Identify which cell holds the provided text, then report its (X, Y) central coordinate. 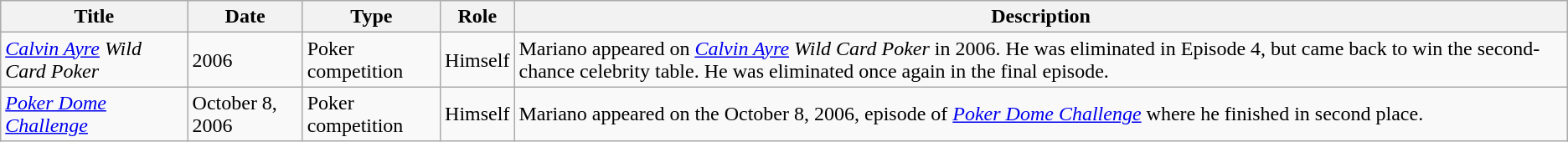
Date (245, 17)
Role (477, 17)
2006 (245, 60)
Poker Dome Challenge (94, 114)
Mariano appeared on the October 8, 2006, episode of Poker Dome Challenge where he finished in second place. (1040, 114)
Title (94, 17)
Type (371, 17)
Description (1040, 17)
Calvin Ayre Wild Card Poker (94, 60)
October 8, 2006 (245, 114)
